Output the (x, y) coordinate of the center of the cell containing the given text.  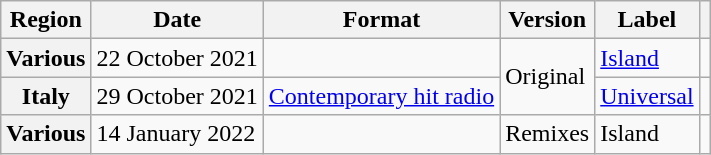
Italy (46, 96)
Date (177, 20)
Version (548, 20)
Remixes (548, 134)
Label (647, 20)
Original (548, 77)
Universal (647, 96)
Region (46, 20)
Contemporary hit radio (381, 96)
22 October 2021 (177, 58)
Format (381, 20)
29 October 2021 (177, 96)
14 January 2022 (177, 134)
